From the cell containing the given text, extract its center point as [X, Y] coordinate. 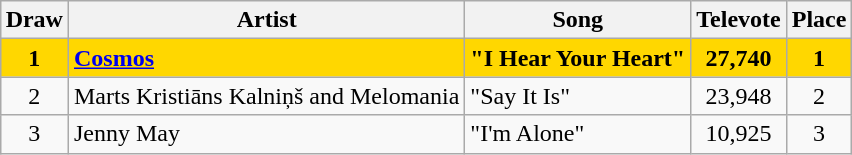
Song [578, 20]
Cosmos [266, 58]
Jenny May [266, 134]
Place [819, 20]
23,948 [738, 96]
Televote [738, 20]
27,740 [738, 58]
Artist [266, 20]
Draw [34, 20]
"I Hear Your Heart" [578, 58]
10,925 [738, 134]
Marts Kristiāns Kalniņš and Melomania [266, 96]
"I'm Alone" [578, 134]
"Say It Is" [578, 96]
